From the cell containing the given text, extract its center point as (x, y) coordinate. 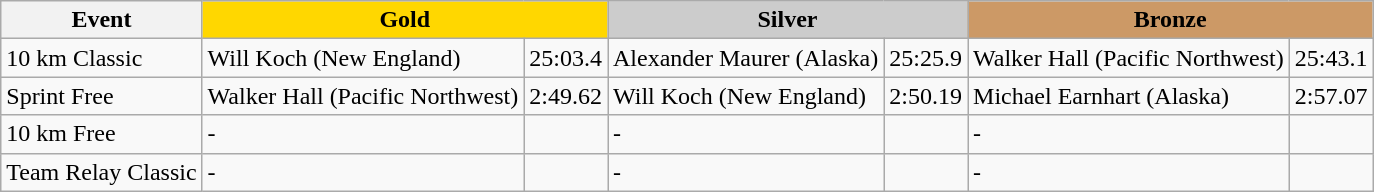
Event (102, 20)
25:25.9 (926, 58)
25:03.4 (566, 58)
Team Relay Classic (102, 172)
10 km Classic (102, 58)
25:43.1 (1331, 58)
Michael Earnhart (Alaska) (1129, 96)
2:57.07 (1331, 96)
Silver (788, 20)
Bronze (1170, 20)
Alexander Maurer (Alaska) (746, 58)
2:49.62 (566, 96)
2:50.19 (926, 96)
10 km Free (102, 134)
Sprint Free (102, 96)
Gold (404, 20)
